Extract the (x, y) coordinate from the center of the cell holding the provided text.  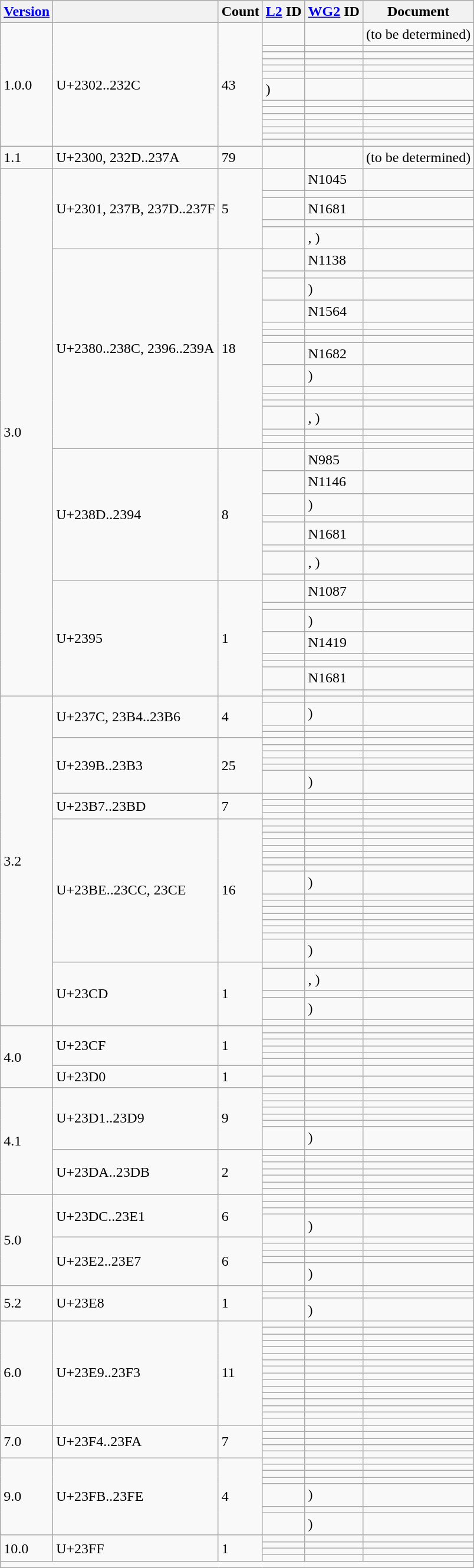
U+23D1..23D9 (136, 1118)
U+23CF (136, 1045)
N985 (334, 460)
U+238D..2394 (136, 514)
2 (241, 1171)
3.0 (27, 433)
U+23DA..23DB (136, 1171)
1.0.0 (27, 85)
7.0 (27, 1441)
U+23BE..23CC, 23CE (136, 890)
9.0 (27, 1497)
U+23E2..23E7 (136, 1261)
16 (241, 890)
U+239B..23B3 (136, 765)
N1419 (334, 643)
43 (241, 85)
1.1 (27, 157)
U+23D0 (136, 1077)
U+23F4..23FA (136, 1441)
U+2300, 232D..237A (136, 157)
N1564 (334, 311)
5 (241, 209)
N1682 (334, 353)
U+2302..232C (136, 85)
U+2380..238C, 2396..239A (136, 349)
25 (241, 765)
U+2301, 237B, 237D..237F (136, 209)
U+2395 (136, 638)
U+23B7..23BD (136, 806)
N1138 (334, 260)
N1087 (334, 592)
Version (27, 12)
U+23E8 (136, 1303)
U+237C, 23B4..23B6 (136, 717)
4.0 (27, 1057)
U+23CD (136, 993)
79 (241, 157)
9 (241, 1118)
U+23E9..23F3 (136, 1373)
18 (241, 349)
5.0 (27, 1240)
Document (418, 12)
N1045 (334, 180)
U+23FB..23FE (136, 1497)
WG2 ID (334, 12)
4.1 (27, 1141)
10.0 (27, 1548)
U+23DC..23E1 (136, 1216)
11 (241, 1373)
6.0 (27, 1373)
U+23FF (136, 1548)
3.2 (27, 861)
5.2 (27, 1303)
Count (241, 12)
8 (241, 514)
L2 ID (284, 12)
N1146 (334, 482)
